Capture the cell that displays the provided text and extract its (X, Y) central coordinate. 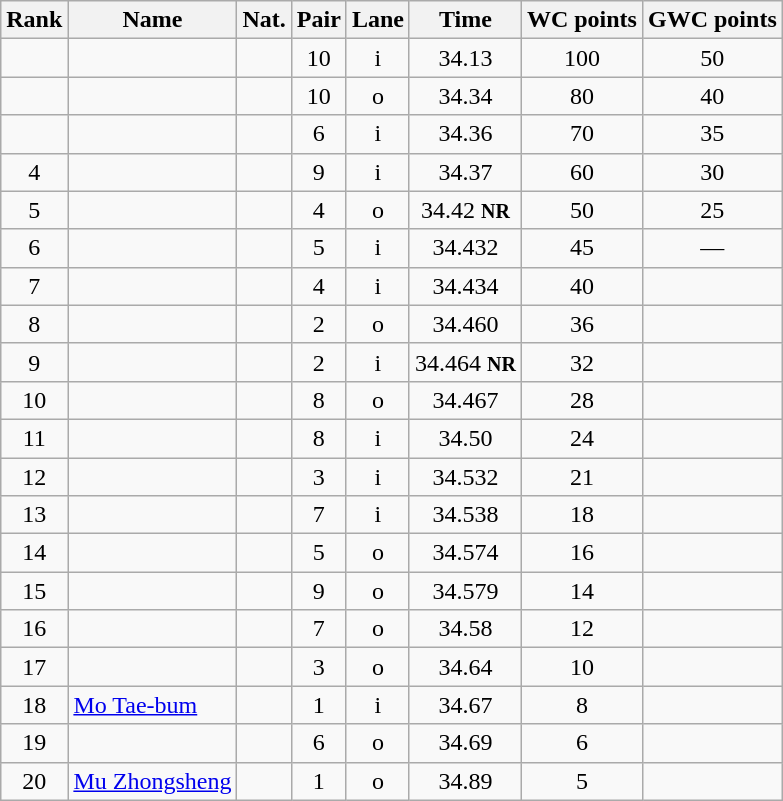
Nat. (264, 20)
30 (712, 172)
15 (34, 591)
Rank (34, 20)
34.434 (465, 286)
35 (712, 134)
GWC points (712, 20)
70 (582, 134)
34.69 (465, 743)
Lane (378, 20)
Time (465, 20)
34.13 (465, 58)
34.460 (465, 324)
34.67 (465, 705)
34.64 (465, 667)
19 (34, 743)
Pair (318, 20)
25 (712, 210)
34.432 (465, 248)
20 (34, 781)
34.574 (465, 553)
28 (582, 400)
36 (582, 324)
34.532 (465, 477)
34.42 NR (465, 210)
34.37 (465, 172)
13 (34, 515)
Mu Zhongsheng (152, 781)
34.467 (465, 400)
34.464 NR (465, 362)
60 (582, 172)
34.36 (465, 134)
24 (582, 438)
34.538 (465, 515)
80 (582, 96)
100 (582, 58)
Mo Tae-bum (152, 705)
32 (582, 362)
34.50 (465, 438)
WC points (582, 20)
— (712, 248)
34.579 (465, 591)
34.58 (465, 629)
17 (34, 667)
Name (152, 20)
11 (34, 438)
34.89 (465, 781)
21 (582, 477)
45 (582, 248)
34.34 (465, 96)
